Provide the (X, Y) coordinate of the cell's center where the given text is located.  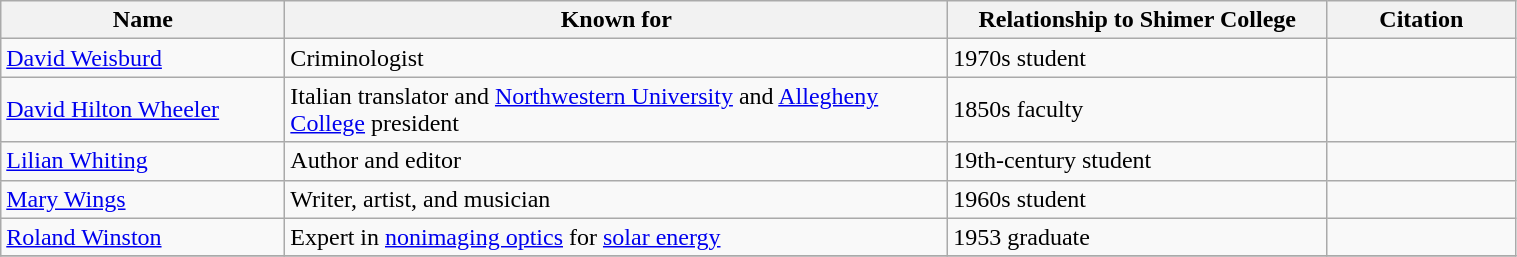
19th-century student (1138, 161)
Criminologist (616, 58)
1953 graduate (1138, 237)
Relationship to Shimer College (1138, 20)
Name (143, 20)
Known for (616, 20)
Italian translator and Northwestern University and Allegheny College president (616, 110)
Lilian Whiting (143, 161)
1960s student (1138, 199)
Citation (1422, 20)
1850s faculty (1138, 110)
David Weisburd (143, 58)
Mary Wings (143, 199)
Writer, artist, and musician (616, 199)
David Hilton Wheeler (143, 110)
1970s student (1138, 58)
Author and editor (616, 161)
Expert in nonimaging optics for solar energy (616, 237)
Roland Winston (143, 237)
